Locate the cell with the specified text and output its (X, Y) center coordinate. 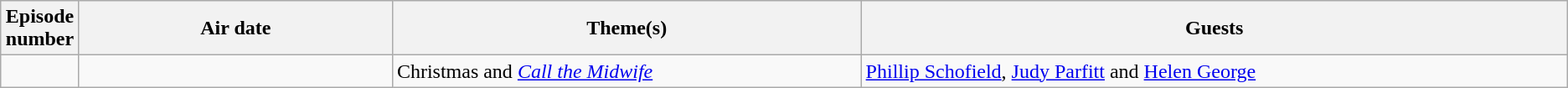
Air date (235, 28)
Phillip Schofield, Judy Parfitt and Helen George (1215, 71)
Episode number (40, 28)
Christmas and Call the Midwife (627, 71)
Theme(s) (627, 28)
Guests (1215, 28)
